Detect which cell encompasses the target text, then output its [X, Y] center coordinate. 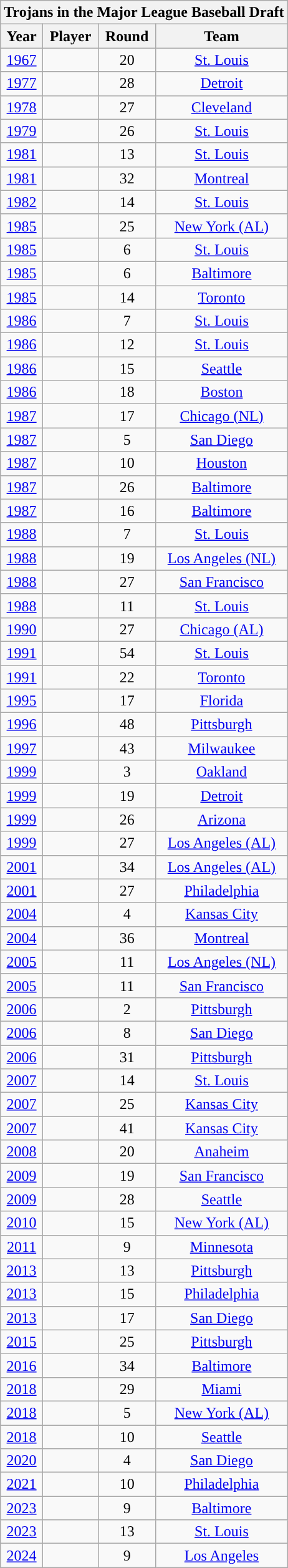
2010 [22, 1223]
2024 [22, 1556]
Chicago (AL) [222, 629]
2 [127, 1009]
2016 [22, 1365]
Milwaukee [222, 748]
Los Angeles [222, 1556]
1979 [22, 131]
Arizona [222, 820]
1978 [22, 107]
29 [127, 1389]
1967 [22, 60]
Boston [222, 392]
Florida [222, 701]
2020 [22, 1461]
Oakland [222, 772]
48 [127, 725]
41 [127, 1128]
1996 [22, 725]
Trojans in the Major League Baseball Draft [144, 12]
2008 [22, 1152]
54 [127, 653]
16 [127, 511]
Miami [222, 1389]
Team [222, 36]
31 [127, 1057]
Minnesota [222, 1247]
Player [70, 36]
18 [127, 392]
1982 [22, 202]
2011 [22, 1247]
1990 [22, 629]
Chicago (NL) [222, 416]
1977 [22, 84]
12 [127, 345]
32 [127, 178]
Anaheim [222, 1152]
Year [22, 36]
36 [127, 938]
2015 [22, 1342]
43 [127, 748]
8 [127, 1033]
3 [127, 772]
1995 [22, 701]
Cleveland [222, 107]
22 [127, 677]
Round [127, 36]
Houston [222, 463]
1997 [22, 748]
2021 [22, 1484]
